Search for the cell housing the specified text and yield its (X, Y) center coordinate. 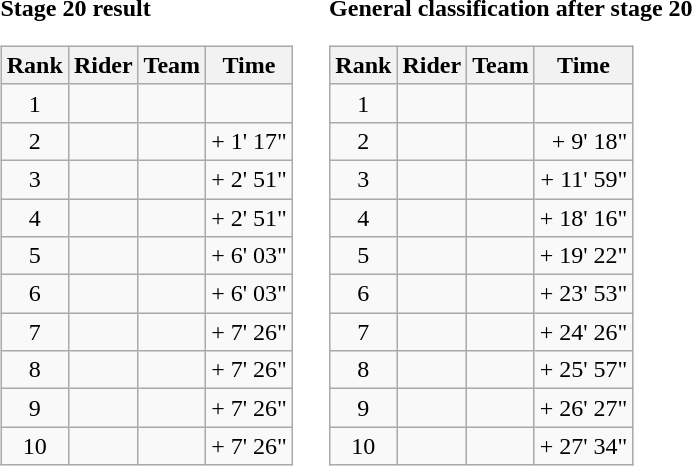
+ 27' 34" (584, 446)
+ 23' 53" (584, 294)
+ 25' 57" (584, 370)
+ 1' 17" (250, 141)
+ 9' 18" (584, 141)
+ 19' 22" (584, 256)
+ 11' 59" (584, 179)
+ 24' 26" (584, 332)
+ 26' 27" (584, 408)
+ 18' 16" (584, 217)
